Provide the (X, Y) coordinate of the cell's center where the given text is located.  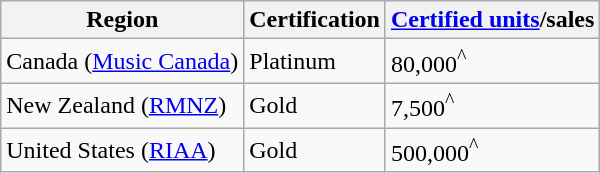
Platinum (315, 62)
80,000^ (492, 62)
United States (RIAA) (122, 150)
Region (122, 20)
7,500^ (492, 106)
500,000^ (492, 150)
Canada (Music Canada) (122, 62)
Certified units/sales (492, 20)
New Zealand (RMNZ) (122, 106)
Certification (315, 20)
